From the cell containing the given text, extract its center point as [x, y] coordinate. 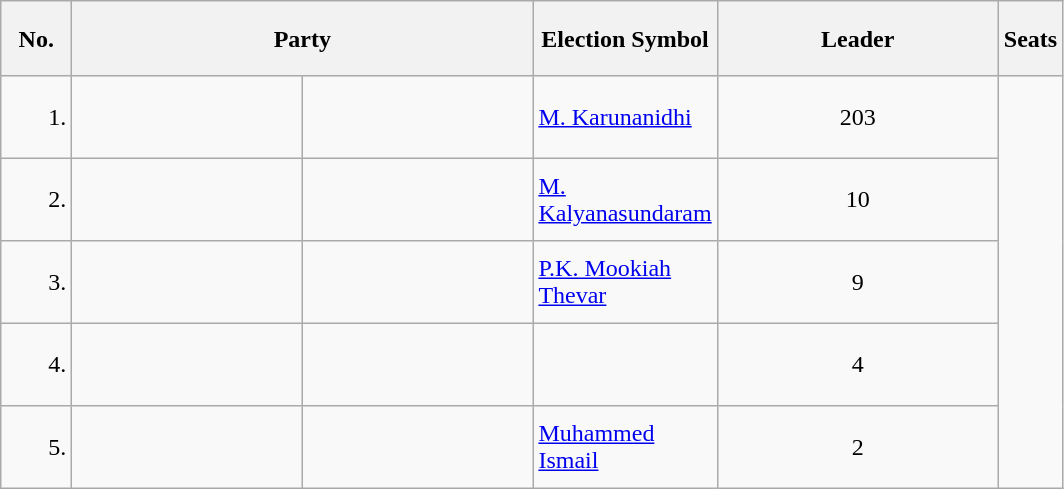
No. [36, 38]
Party [302, 38]
M. Karunanidhi [625, 117]
Muhammed Ismail [625, 447]
M. Kalyanasundaram [625, 199]
203 [858, 117]
3. [36, 282]
2 [858, 447]
4. [36, 364]
Leader [858, 38]
2. [36, 199]
Seats [1030, 38]
P.K. Mookiah Thevar [625, 282]
10 [858, 199]
9 [858, 282]
4 [858, 364]
5. [36, 447]
1. [36, 117]
Election Symbol [625, 38]
